Identify which cell holds the provided text, then report its (X, Y) central coordinate. 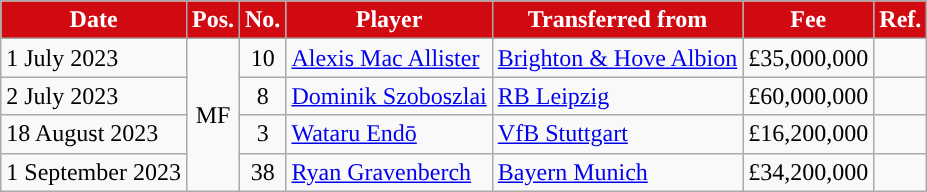
8 (263, 96)
Ryan Gravenberch (389, 172)
MF (212, 115)
£60,000,000 (808, 96)
Fee (808, 20)
Transferred from (617, 20)
2 July 2023 (94, 96)
£35,000,000 (808, 58)
Wataru Endō (389, 134)
Bayern Munich (617, 172)
£34,200,000 (808, 172)
Brighton & Hove Albion (617, 58)
Pos. (212, 20)
£16,200,000 (808, 134)
Player (389, 20)
Date (94, 20)
RB Leipzig (617, 96)
3 (263, 134)
Dominik Szoboszlai (389, 96)
No. (263, 20)
VfB Stuttgart (617, 134)
38 (263, 172)
10 (263, 58)
18 August 2023 (94, 134)
1 September 2023 (94, 172)
Alexis Mac Allister (389, 58)
Ref. (900, 20)
1 July 2023 (94, 58)
